For the text-containing cell, return its midpoint in (X, Y) coordinate format. 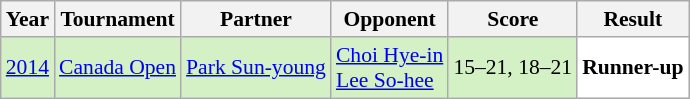
Runner-up (632, 68)
2014 (28, 68)
Year (28, 19)
Result (632, 19)
Score (512, 19)
Partner (256, 19)
Park Sun-young (256, 68)
Canada Open (118, 68)
Opponent (390, 19)
Tournament (118, 19)
15–21, 18–21 (512, 68)
Choi Hye-in Lee So-hee (390, 68)
